Provide the [x, y] coordinate of the cell's center where the given text is located.  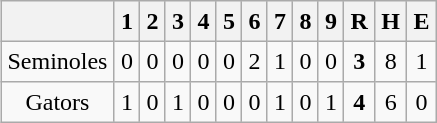
Gators [58, 102]
H [391, 21]
7 [280, 21]
Seminoles [58, 61]
E [422, 21]
5 [229, 21]
9 [331, 21]
R [360, 21]
